Output the (X, Y) coordinate of the center of the cell containing the given text.  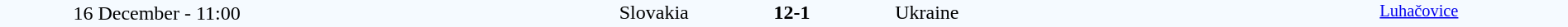
12-1 (791, 12)
Slovakia (501, 12)
Luhačovice (1419, 13)
16 December - 11:00 (157, 13)
Ukraine (1082, 12)
